For the text-containing cell, return its midpoint in [x, y] coordinate format. 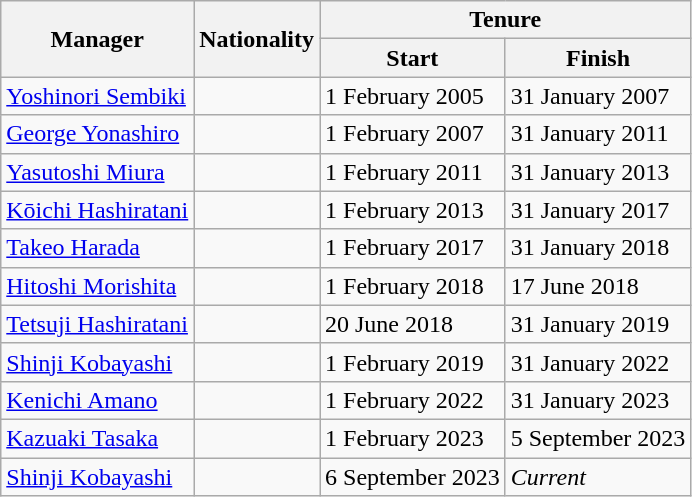
17 June 2018 [598, 286]
Start [413, 58]
Takeo Harada [98, 248]
Finish [598, 58]
1 February 2019 [413, 362]
1 February 2011 [413, 172]
31 January 2018 [598, 248]
31 January 2017 [598, 210]
George Yonashiro [98, 134]
1 February 2013 [413, 210]
Tetsuji Hashiratani [98, 324]
Manager [98, 39]
Hitoshi Morishita [98, 286]
31 January 2023 [598, 400]
Yasutoshi Miura [98, 172]
Kenichi Amano [98, 400]
Nationality [257, 39]
5 September 2023 [598, 438]
1 February 2017 [413, 248]
1 February 2005 [413, 96]
6 September 2023 [413, 477]
31 January 2011 [598, 134]
Kazuaki Tasaka [98, 438]
31 January 2022 [598, 362]
Kōichi Hashiratani [98, 210]
Tenure [506, 20]
20 June 2018 [413, 324]
Current [598, 477]
Yoshinori Sembiki [98, 96]
1 February 2007 [413, 134]
31 January 2007 [598, 96]
1 February 2018 [413, 286]
1 February 2023 [413, 438]
31 January 2013 [598, 172]
1 February 2022 [413, 400]
31 January 2019 [598, 324]
